Return (x, y) of the center of cell containing provided text 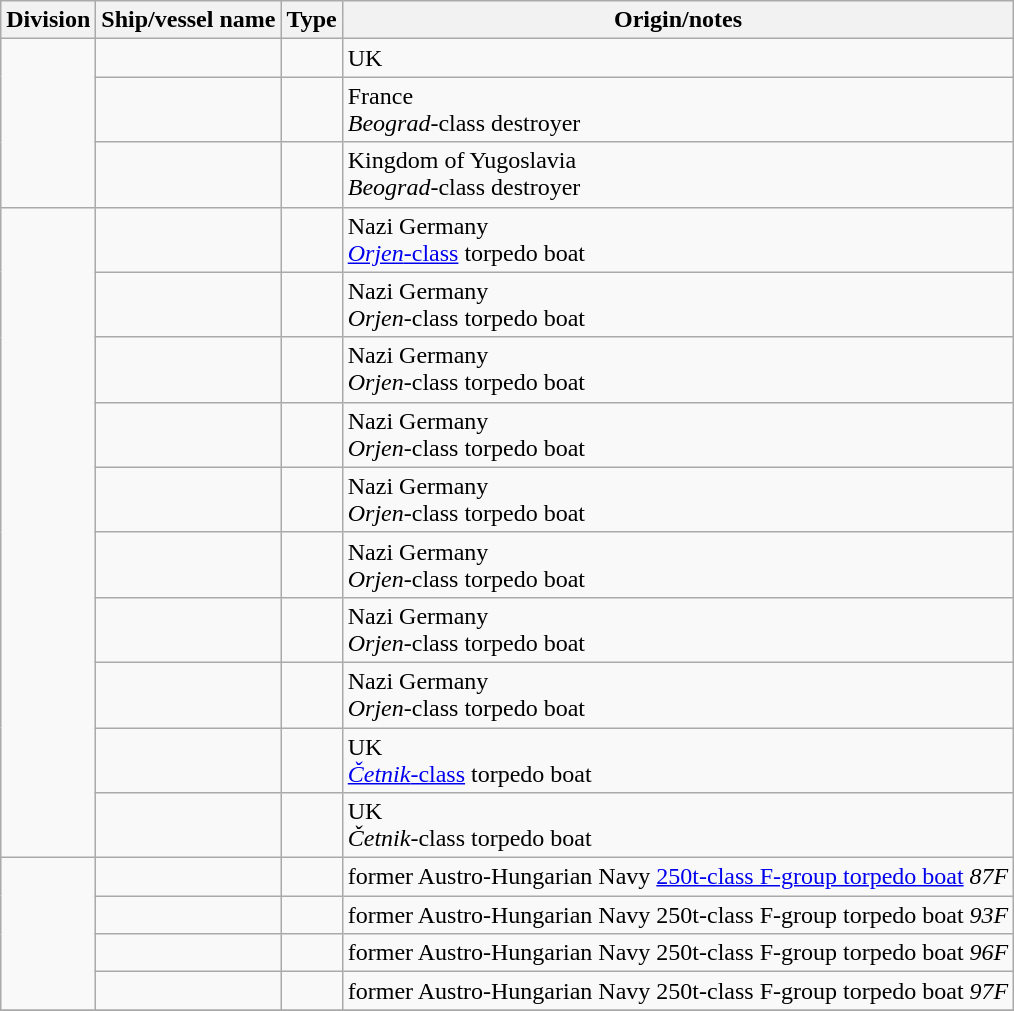
Ship/vessel name (188, 20)
UK (678, 58)
former Austro-Hungarian Navy 250t-class F-group torpedo boat 93F (678, 915)
former Austro-Hungarian Navy 250t-class F-group torpedo boat 97F (678, 991)
former Austro-Hungarian Navy 250t-class F-group torpedo boat 87F (678, 877)
Type (312, 20)
former Austro-Hungarian Navy 250t-class F-group torpedo boat 96F (678, 953)
FranceBeograd-class destroyer (678, 110)
Origin/notes (678, 20)
Kingdom of YugoslaviaBeograd-class destroyer (678, 174)
Division (48, 20)
